Return (x, y) of the center of cell containing provided text 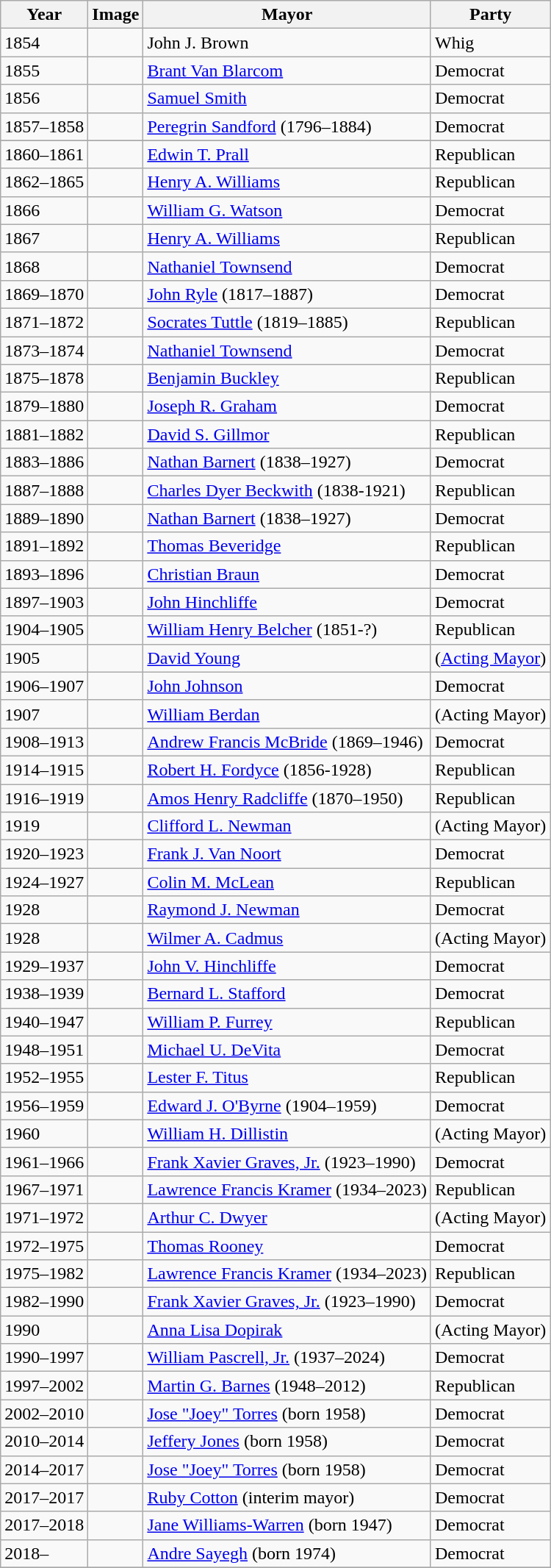
Ruby Cotton (interim mayor) (287, 1497)
1929–1937 (44, 966)
Brant Van Blarcom (287, 71)
Anna Lisa Dopirak (287, 1330)
1975–1982 (44, 1274)
Whig (490, 43)
Charles Dyer Beckwith (1838-1921) (287, 490)
1866 (44, 210)
Thomas Rooney (287, 1246)
1924–1927 (44, 882)
William P. Furrey (287, 1022)
1867 (44, 238)
Arthur C. Dwyer (287, 1217)
David Young (287, 658)
William H. Dillistin (287, 1134)
1952–1955 (44, 1078)
1905 (44, 658)
1889–1890 (44, 518)
Bernard L. Stafford (287, 994)
Amos Henry Radcliffe (1870–1950) (287, 798)
1997–2002 (44, 1386)
1862–1865 (44, 182)
John Johnson (287, 686)
Wilmer A. Cadmus (287, 938)
1857–1858 (44, 126)
2018– (44, 1553)
Raymond J. Newman (287, 910)
1940–1947 (44, 1022)
Joseph R. Graham (287, 407)
Image (116, 15)
1914–1915 (44, 770)
1904–1905 (44, 630)
2010–2014 (44, 1442)
2014–2017 (44, 1469)
1860–1861 (44, 154)
Robert H. Fordyce (1856-1928) (287, 770)
Lester F. Titus (287, 1078)
Edwin T. Prall (287, 154)
1938–1939 (44, 994)
1873–1874 (44, 351)
1887–1888 (44, 490)
1897–1903 (44, 602)
Party (490, 15)
1868 (44, 266)
2017–2017 (44, 1497)
1854 (44, 43)
2002–2010 (44, 1414)
1881–1882 (44, 434)
Martin G. Barnes (1948–2012) (287, 1386)
1948–1951 (44, 1050)
Year (44, 15)
Edward J. O'Byrne (1904–1959) (287, 1106)
Clifford L. Newman (287, 826)
1961–1966 (44, 1161)
John V. Hinchliffe (287, 966)
1956–1959 (44, 1106)
1916–1919 (44, 798)
1891–1892 (44, 546)
Michael U. DeVita (287, 1050)
Frank J. Van Noort (287, 854)
1869–1870 (44, 294)
1908–1913 (44, 742)
Peregrin Sandford (1796–1884) (287, 126)
1990–1997 (44, 1358)
Samuel Smith (287, 99)
1893–1896 (44, 574)
1906–1907 (44, 686)
1907 (44, 714)
Christian Braun (287, 574)
2017–2018 (44, 1525)
Andre Sayegh (born 1974) (287, 1553)
1855 (44, 71)
John Ryle (1817–1887) (287, 294)
1971–1972 (44, 1217)
William Berdan (287, 714)
Benjamin Buckley (287, 379)
1879–1880 (44, 407)
1871–1872 (44, 322)
1875–1878 (44, 379)
1960 (44, 1134)
1856 (44, 99)
1972–1975 (44, 1246)
William Henry Belcher (1851-?) (287, 630)
1990 (44, 1330)
Thomas Beveridge (287, 546)
John J. Brown (287, 43)
Andrew Francis McBride (1869–1946) (287, 742)
Jeffery Jones (born 1958) (287, 1442)
Socrates Tuttle (1819–1885) (287, 322)
1982–1990 (44, 1302)
1919 (44, 826)
1967–1971 (44, 1189)
David S. Gillmor (287, 434)
Mayor (287, 15)
1883–1886 (44, 462)
Colin M. McLean (287, 882)
Jane Williams-Warren (born 1947) (287, 1525)
1920–1923 (44, 854)
John Hinchliffe (287, 602)
William Pascrell, Jr. (1937–2024) (287, 1358)
William G. Watson (287, 210)
